Return the (X, Y) coordinate for the center point of the cell that contains the specified text.  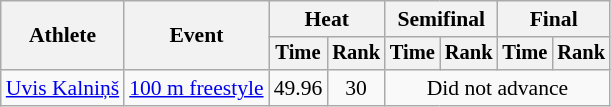
Semifinal (441, 19)
Heat (327, 19)
100 m freestyle (196, 88)
Did not advance (498, 88)
Final (553, 19)
49.96 (298, 88)
Event (196, 36)
Athlete (62, 36)
Uvis Kalniņš (62, 88)
30 (356, 88)
